Determine the [x, y] coordinate at the center of the cell enclosing the given text.  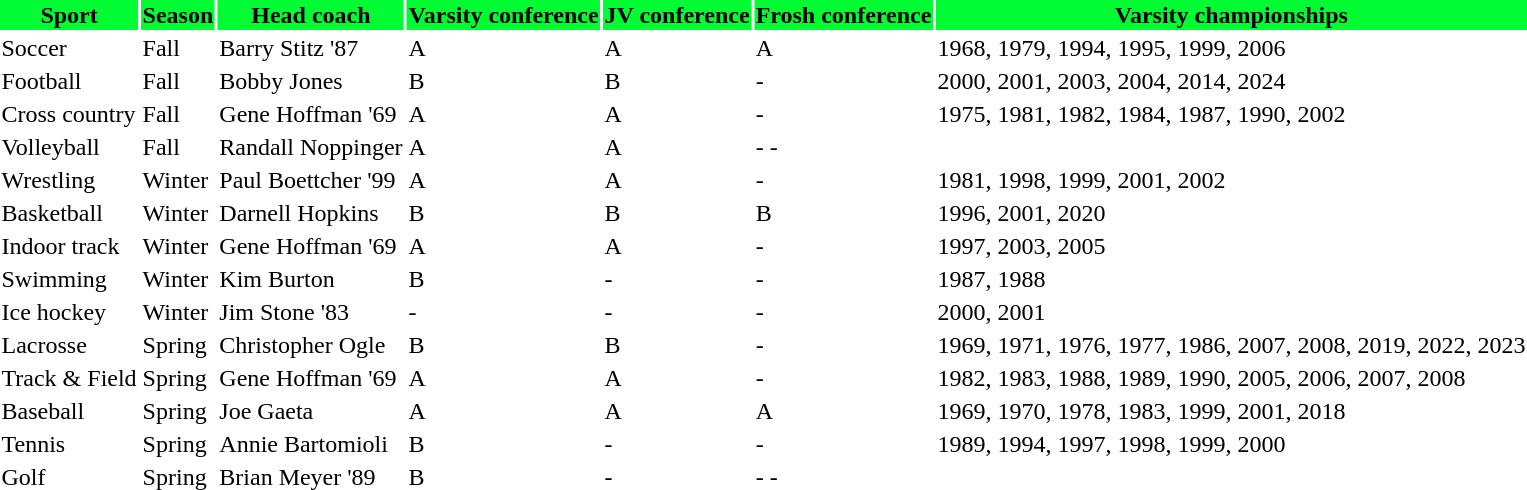
Annie Bartomioli [311, 444]
Frosh conference [844, 15]
1975, 1981, 1982, 1984, 1987, 1990, 2002 [1232, 114]
Swimming [69, 279]
Basketball [69, 213]
Varsity conference [504, 15]
1981, 1998, 1999, 2001, 2002 [1232, 180]
Baseball [69, 411]
Season [178, 15]
Christopher Ogle [311, 345]
Football [69, 81]
1982, 1983, 1988, 1989, 1990, 2005, 2006, 2007, 2008 [1232, 378]
Head coach [311, 15]
2000, 2001 [1232, 312]
Joe Gaeta [311, 411]
Cross country [69, 114]
Paul Boettcher '99 [311, 180]
Bobby Jones [311, 81]
1997, 2003, 2005 [1232, 246]
Kim Burton [311, 279]
1968, 1979, 1994, 1995, 1999, 2006 [1232, 48]
Volleyball [69, 147]
Tennis [69, 444]
1987, 1988 [1232, 279]
Barry Stitz '87 [311, 48]
Ice hockey [69, 312]
Varsity championships [1232, 15]
Randall Noppinger [311, 147]
Lacrosse [69, 345]
1996, 2001, 2020 [1232, 213]
Darnell Hopkins [311, 213]
- - [844, 147]
Track & Field [69, 378]
1969, 1971, 1976, 1977, 1986, 2007, 2008, 2019, 2022, 2023 [1232, 345]
1969, 1970, 1978, 1983, 1999, 2001, 2018 [1232, 411]
Indoor track [69, 246]
2000, 2001, 2003, 2004, 2014, 2024 [1232, 81]
Wrestling [69, 180]
JV conference [677, 15]
Soccer [69, 48]
1989, 1994, 1997, 1998, 1999, 2000 [1232, 444]
Sport [69, 15]
Jim Stone '83 [311, 312]
